Extract the [x, y] coordinate from the center of the cell holding the provided text.  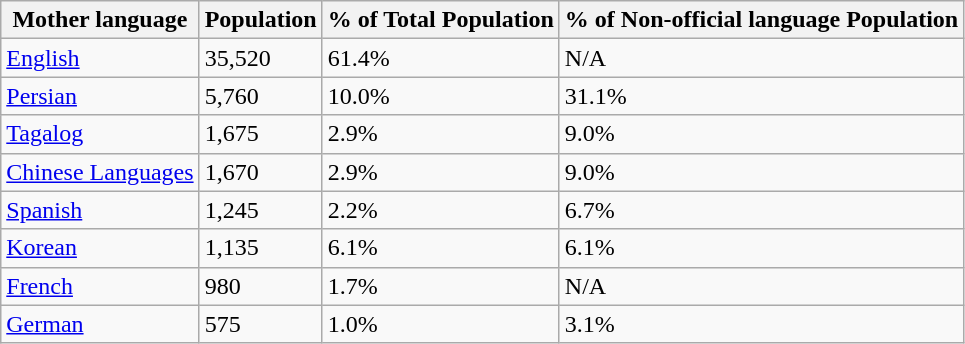
1,675 [260, 134]
% of Total Population [440, 20]
% of Non-official language Population [761, 20]
Chinese Languages [100, 172]
5,760 [260, 96]
1,135 [260, 248]
6.7% [761, 210]
Population [260, 20]
German [100, 324]
English [100, 58]
Tagalog [100, 134]
31.1% [761, 96]
3.1% [761, 324]
61.4% [440, 58]
1,670 [260, 172]
Korean [100, 248]
980 [260, 286]
1,245 [260, 210]
2.2% [440, 210]
French [100, 286]
575 [260, 324]
10.0% [440, 96]
Spanish [100, 210]
35,520 [260, 58]
Mother language [100, 20]
Persian [100, 96]
1.7% [440, 286]
1.0% [440, 324]
